Return the [x, y] coordinate for the center point of the cell that contains the specified text.  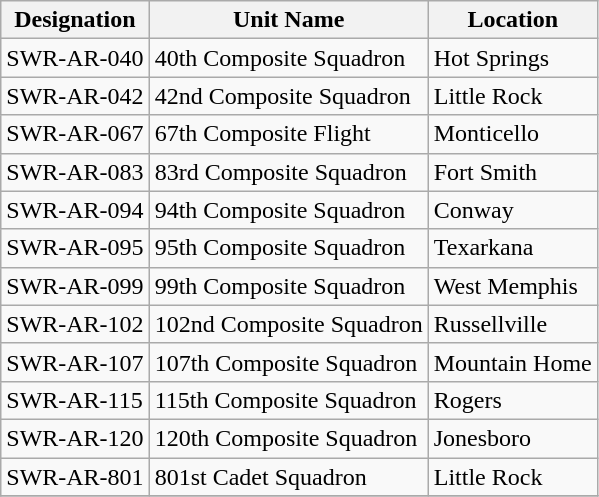
83rd Composite Squadron [288, 172]
102nd Composite Squadron [288, 324]
Monticello [512, 134]
107th Composite Squadron [288, 362]
SWR-AR-115 [75, 400]
67th Composite Flight [288, 134]
SWR-AR-040 [75, 58]
Jonesboro [512, 438]
Fort Smith [512, 172]
120th Composite Squadron [288, 438]
SWR-AR-801 [75, 477]
42nd Composite Squadron [288, 96]
99th Composite Squadron [288, 286]
95th Composite Squadron [288, 248]
Designation [75, 20]
SWR-AR-102 [75, 324]
Hot Springs [512, 58]
West Memphis [512, 286]
SWR-AR-042 [75, 96]
SWR-AR-099 [75, 286]
Conway [512, 210]
SWR-AR-083 [75, 172]
SWR-AR-094 [75, 210]
40th Composite Squadron [288, 58]
801st Cadet Squadron [288, 477]
Rogers [512, 400]
SWR-AR-107 [75, 362]
Texarkana [512, 248]
94th Composite Squadron [288, 210]
Russellville [512, 324]
SWR-AR-120 [75, 438]
Mountain Home [512, 362]
115th Composite Squadron [288, 400]
SWR-AR-095 [75, 248]
SWR-AR-067 [75, 134]
Unit Name [288, 20]
Location [512, 20]
